Identify which cell holds the provided text, then report its [X, Y] central coordinate. 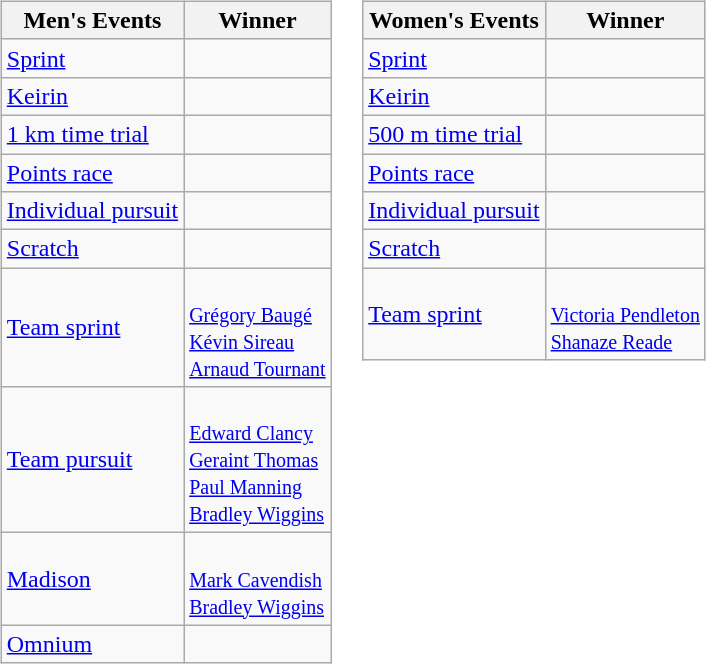
1 km time trial [92, 134]
Women's Events [454, 20]
500 m time trial [454, 134]
Grégory BaugéKévin SireauArnaud Tournant [258, 328]
Edward ClancyGeraint ThomasPaul ManningBradley Wiggins [258, 460]
Team pursuit [92, 460]
Madison [92, 579]
Mark CavendishBradley Wiggins [258, 579]
Victoria PendletonShanaze Reade [625, 314]
Men's Events [92, 20]
Omnium [92, 644]
